Find where the given text appears and provide that cell's center as (X, Y) coordinate. 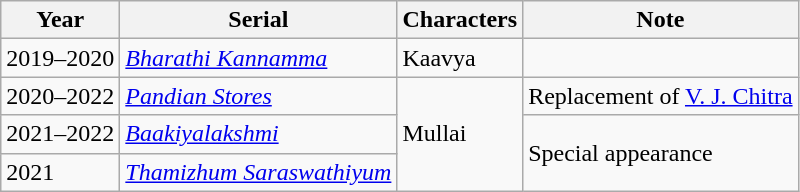
2021 (60, 172)
Note (660, 20)
2019–2020 (60, 58)
Bharathi Kannamma (258, 58)
Characters (460, 20)
Baakiyalakshmi (258, 134)
Thamizhum Saraswathiyum (258, 172)
Special appearance (660, 153)
Pandian Stores (258, 96)
Kaavya (460, 58)
2020–2022 (60, 96)
Mullai (460, 134)
Year (60, 20)
2021–2022 (60, 134)
Replacement of V. J. Chitra (660, 96)
Serial (258, 20)
